For the text-containing cell, return its midpoint in [x, y] coordinate format. 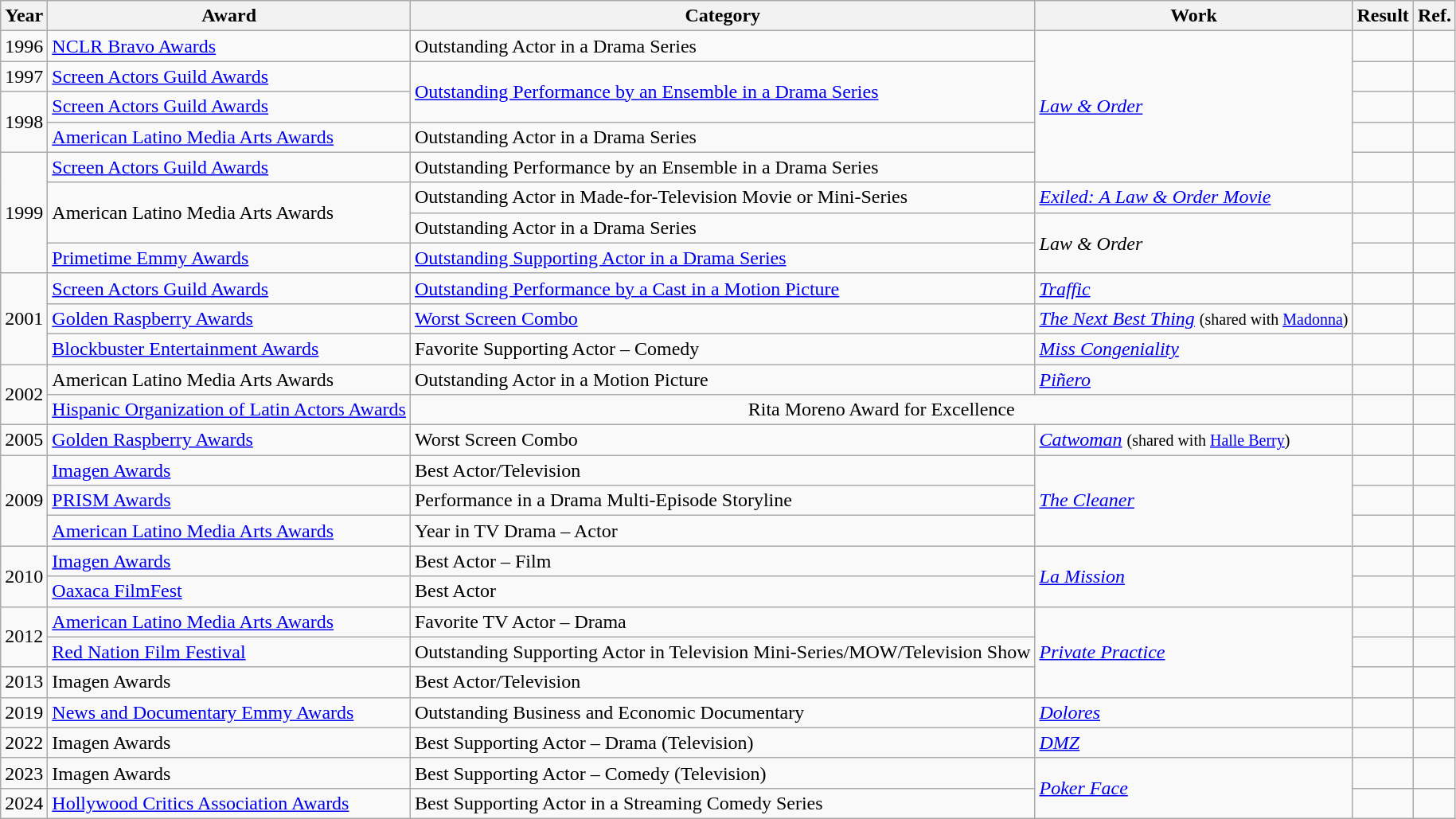
1998 [24, 122]
Rita Moreno Award for Excellence [881, 410]
Best Supporting Actor in a Streaming Comedy Series [723, 803]
2019 [24, 712]
Traffic [1194, 288]
Outstanding Actor in Made-for-Television Movie or Mini-Series [723, 197]
Performance in a Drama Multi-Episode Storyline [723, 501]
Miss Congeniality [1194, 349]
Best Supporting Actor – Comedy (Television) [723, 773]
DMZ [1194, 743]
2024 [24, 803]
Private Practice [1194, 652]
Piñero [1194, 380]
2023 [24, 773]
Best Actor [723, 591]
Best Supporting Actor – Drama (Television) [723, 743]
Outstanding Supporting Actor in a Drama Series [723, 258]
Year in TV Drama – Actor [723, 531]
Ref. [1435, 16]
Category [723, 16]
1999 [24, 213]
NCLR Bravo Awards [229, 46]
Outstanding Supporting Actor in Television Mini-Series/MOW/Television Show [723, 652]
The Next Best Thing (shared with Madonna) [1194, 318]
Catwoman (shared with Halle Berry) [1194, 440]
Blockbuster Entertainment Awards [229, 349]
1997 [24, 76]
2013 [24, 682]
News and Documentary Emmy Awards [229, 712]
La Mission [1194, 576]
2010 [24, 576]
2009 [24, 501]
Outstanding Business and Economic Documentary [723, 712]
Year [24, 16]
Outstanding Actor in a Motion Picture [723, 380]
Primetime Emmy Awards [229, 258]
The Cleaner [1194, 501]
Best Actor – Film [723, 561]
2001 [24, 318]
Outstanding Performance by a Cast in a Motion Picture [723, 288]
Exiled: A Law & Order Movie [1194, 197]
PRISM Awards [229, 501]
2002 [24, 395]
Hispanic Organization of Latin Actors Awards [229, 410]
Favorite Supporting Actor – Comedy [723, 349]
1996 [24, 46]
2022 [24, 743]
2012 [24, 637]
2005 [24, 440]
Poker Face [1194, 788]
Oaxaca FilmFest [229, 591]
Favorite TV Actor – Drama [723, 622]
Red Nation Film Festival [229, 652]
Hollywood Critics Association Awards [229, 803]
Result [1383, 16]
Dolores [1194, 712]
Work [1194, 16]
Award [229, 16]
